From the cell containing the given text, extract its center point as (x, y) coordinate. 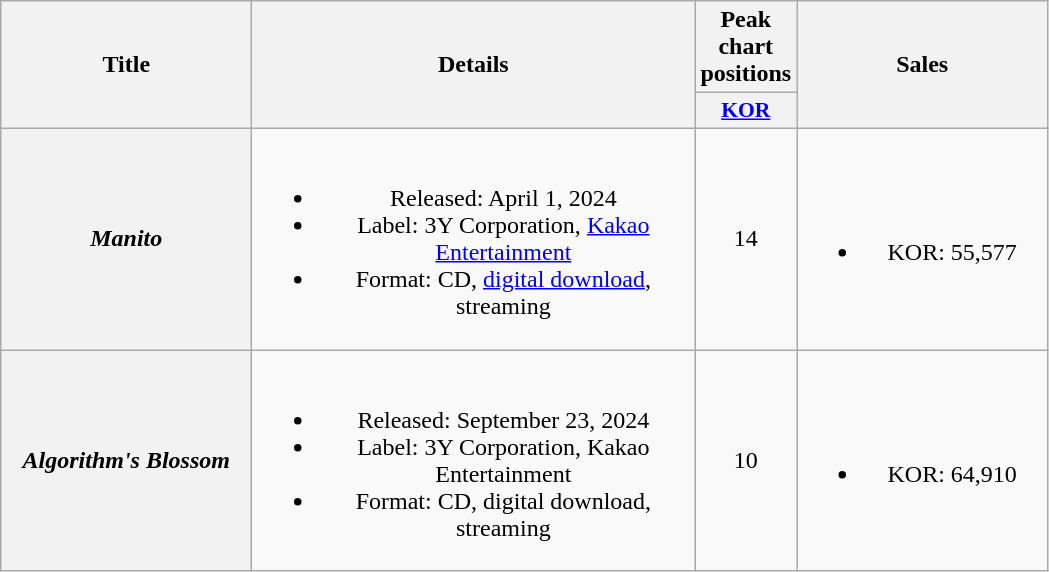
KOR (746, 111)
Manito (126, 238)
KOR: 64,910 (922, 460)
Released: September 23, 2024Label: 3Y Corporation, Kakao EntertainmentFormat: CD, digital download, streaming (474, 460)
Details (474, 65)
Title (126, 65)
Sales (922, 65)
Released: April 1, 2024Label: 3Y Corporation, Kakao EntertainmentFormat: CD, digital download, streaming (474, 238)
10 (746, 460)
KOR: 55,577 (922, 238)
Peak chart positions (746, 47)
14 (746, 238)
Algorithm's Blossom (126, 460)
